Return (x, y) of the center of cell containing provided text 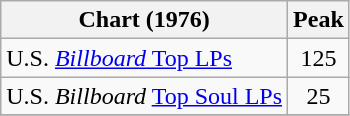
Peak (319, 20)
Chart (1976) (144, 20)
U.S. Billboard Top Soul LPs (144, 96)
25 (319, 96)
U.S. Billboard Top LPs (144, 58)
125 (319, 58)
